Locate the cell with the specified text and output its [X, Y] center coordinate. 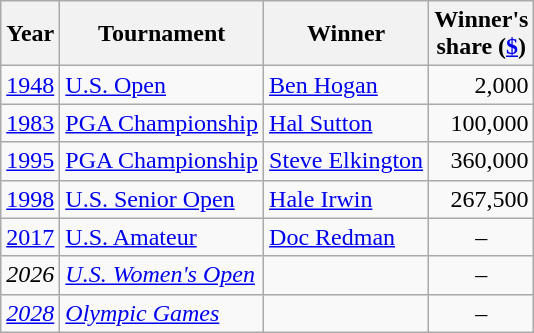
Doc Redman [346, 237]
2,000 [482, 85]
100,000 [482, 123]
Olympic Games [162, 313]
U.S. Amateur [162, 237]
U.S. Open [162, 85]
Ben Hogan [346, 85]
Tournament [162, 34]
1983 [30, 123]
Hale Irwin [346, 199]
360,000 [482, 161]
1948 [30, 85]
Steve Elkington [346, 161]
Year [30, 34]
Winner [346, 34]
267,500 [482, 199]
Winner'sshare ($) [482, 34]
2026 [30, 275]
Hal Sutton [346, 123]
2017 [30, 237]
U.S. Senior Open [162, 199]
2028 [30, 313]
U.S. Women's Open [162, 275]
1998 [30, 199]
1995 [30, 161]
